Extract the [x, y] coordinate from the center of the cell holding the provided text.  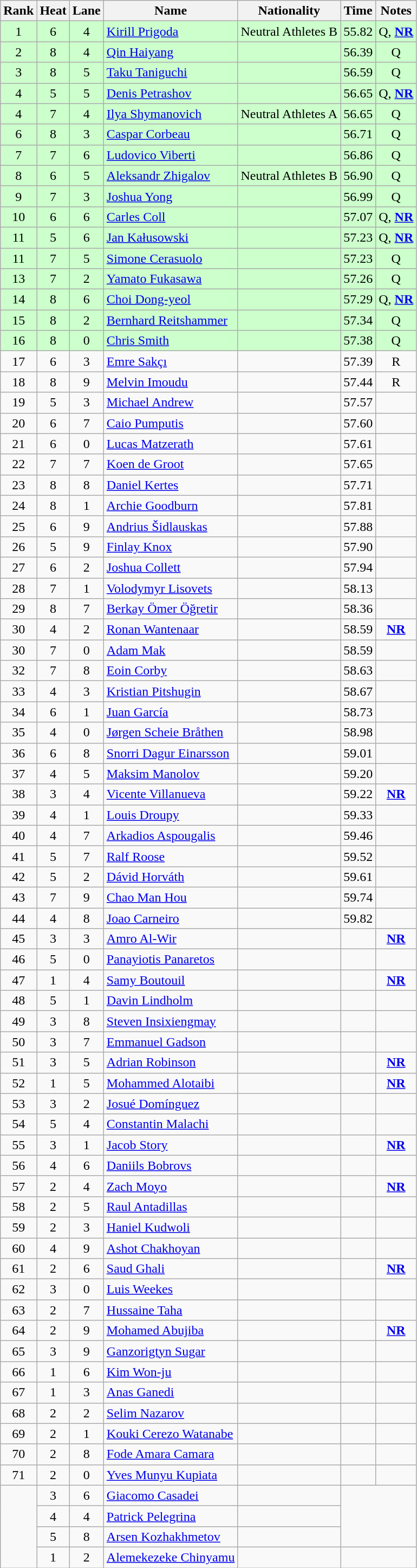
33 [18, 691]
16 [18, 341]
Aleksandr Zhigalov [171, 176]
59.33 [359, 815]
Davin Lindholm [171, 1001]
Chao Man Hou [171, 897]
Neutral Athletes A [289, 114]
57.60 [359, 423]
29 [18, 609]
57.94 [359, 567]
Kirill Prigoda [171, 31]
67 [18, 1392]
24 [18, 506]
Caio Pumputis [171, 423]
57.88 [359, 526]
Ludovico Viberti [171, 155]
Arsen Kozhakhmetov [171, 1537]
56.59 [359, 73]
Kouki Cerezo Watanabe [171, 1434]
Joshua Collett [171, 567]
46 [18, 960]
25 [18, 526]
62 [18, 1290]
59.52 [359, 856]
Time [359, 11]
Arkadios Aspougalis [171, 835]
59.61 [359, 877]
Mohammed Alotaibi [171, 1083]
Selim Nazarov [171, 1413]
Emre Sakçı [171, 361]
Panayiotis Panaretos [171, 960]
40 [18, 835]
65 [18, 1351]
61 [18, 1269]
Saud Ghali [171, 1269]
56.86 [359, 155]
17 [18, 361]
48 [18, 1001]
36 [18, 753]
35 [18, 733]
57.34 [359, 320]
Kristian Pitshugin [171, 691]
57.26 [359, 279]
Name [171, 11]
59.01 [359, 753]
Giacomo Casadei [171, 1495]
Eoin Corby [171, 671]
27 [18, 567]
52 [18, 1083]
Mohamed Abujiba [171, 1331]
14 [18, 300]
Emmanuel Gadson [171, 1042]
Adrian Robinson [171, 1062]
Simone Cerasuolo [171, 258]
57 [18, 1186]
Joshua Yong [171, 196]
Daniel Kertes [171, 485]
Lucas Matzerath [171, 444]
Carles Coll [171, 217]
Qin Haiyang [171, 52]
58.36 [359, 609]
59.82 [359, 918]
57.44 [359, 382]
Juan García [171, 712]
Maksim Manolov [171, 774]
43 [18, 897]
50 [18, 1042]
49 [18, 1021]
Yamato Fukasawa [171, 279]
56.71 [359, 134]
59 [18, 1227]
57.29 [359, 300]
Bernhard Reitshammer [171, 320]
37 [18, 774]
57.57 [359, 403]
Nationality [289, 11]
41 [18, 856]
60 [18, 1248]
Koen de Groot [171, 464]
55 [18, 1145]
Dávid Horváth [171, 877]
58.98 [359, 733]
66 [18, 1372]
Yves Munyu Kupiata [171, 1475]
71 [18, 1475]
55.82 [359, 31]
20 [18, 423]
59.20 [359, 774]
10 [18, 217]
Hussaine Taha [171, 1310]
69 [18, 1434]
70 [18, 1454]
58 [18, 1207]
Raul Antadillas [171, 1207]
Adam Mak [171, 650]
Michael Andrew [171, 403]
Patrick Pelegrina [171, 1516]
Luis Weekes [171, 1290]
Vicente Villanueva [171, 794]
Amro Al-Wir [171, 939]
Heat [53, 11]
Ilya Shymanovich [171, 114]
Zach Moyo [171, 1186]
Archie Goodburn [171, 506]
28 [18, 588]
Constantin Malachi [171, 1124]
Ganzorigtyn Sugar [171, 1351]
13 [18, 279]
58.67 [359, 691]
57.81 [359, 506]
Caspar Corbeau [171, 134]
56.90 [359, 176]
21 [18, 444]
Fode Amara Camara [171, 1454]
Anas Ganedi [171, 1392]
15 [18, 320]
Louis Droupy [171, 815]
57.39 [359, 361]
Taku Taniguchi [171, 73]
68 [18, 1413]
19 [18, 403]
23 [18, 485]
Jacob Story [171, 1145]
58.13 [359, 588]
44 [18, 918]
47 [18, 980]
59.22 [359, 794]
Lane [87, 11]
56.39 [359, 52]
54 [18, 1124]
Josué Domínguez [171, 1104]
Ralf Roose [171, 856]
56 [18, 1165]
Kim Won-ju [171, 1372]
18 [18, 382]
Choi Dong-yeol [171, 300]
53 [18, 1104]
Notes [396, 11]
Berkay Ömer Öğretir [171, 609]
51 [18, 1062]
57.07 [359, 217]
Snorri Dagur Einarsson [171, 753]
57.38 [359, 341]
Andrius Šidlauskas [171, 526]
Volodymyr Lisovets [171, 588]
22 [18, 464]
45 [18, 939]
Haniel Kudwoli [171, 1227]
57.71 [359, 485]
Chris Smith [171, 341]
26 [18, 547]
42 [18, 877]
34 [18, 712]
38 [18, 794]
57.65 [359, 464]
64 [18, 1331]
Joao Carneiro [171, 918]
Jan Kałusowski [171, 237]
59.46 [359, 835]
59.74 [359, 897]
57.90 [359, 547]
63 [18, 1310]
Ronan Wantenaar [171, 630]
Ashot Chakhoyan [171, 1248]
Denis Petrashov [171, 93]
58.63 [359, 671]
Jørgen Scheie Bråthen [171, 733]
Steven Insixiengmay [171, 1021]
Alemekezeke Chinyamu [171, 1557]
Finlay Knox [171, 547]
56.99 [359, 196]
39 [18, 815]
Daniils Bobrovs [171, 1165]
Rank [18, 11]
Samy Boutouil [171, 980]
57.61 [359, 444]
Melvin Imoudu [171, 382]
32 [18, 671]
58.73 [359, 712]
